Locate the cell with the specified text and output its [X, Y] center coordinate. 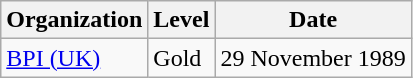
Gold [182, 58]
Level [182, 20]
Date [313, 20]
BPI (UK) [74, 58]
29 November 1989 [313, 58]
Organization [74, 20]
